Detect which cell encompasses the target text, then output its [X, Y] center coordinate. 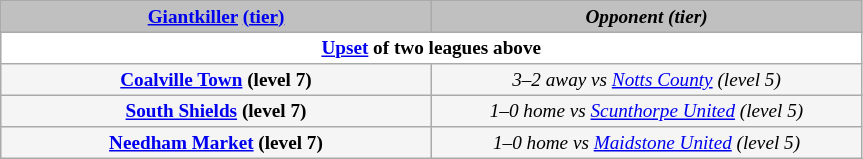
Opponent (tier) [646, 17]
1–0 home vs Scunthorpe United (level 5) [646, 111]
Needham Market (level 7) [216, 143]
Coalville Town (level 7) [216, 80]
1–0 home vs Maidstone United (level 5) [646, 143]
South Shields (level 7) [216, 111]
Upset of two leagues above [432, 48]
3–2 away vs Notts County (level 5) [646, 80]
Giantkiller (tier) [216, 17]
